Pinpoint the cell where the given text exists, returning its (X, Y) midpoint coordinate. 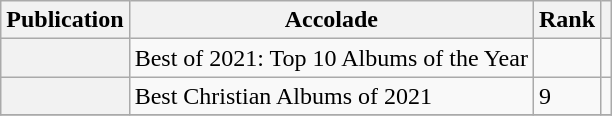
Best of 2021: Top 10 Albums of the Year (331, 58)
Rank (566, 20)
9 (566, 96)
Best Christian Albums of 2021 (331, 96)
Accolade (331, 20)
Publication (65, 20)
